Output the (X, Y) coordinate of the center of the cell containing the given text.  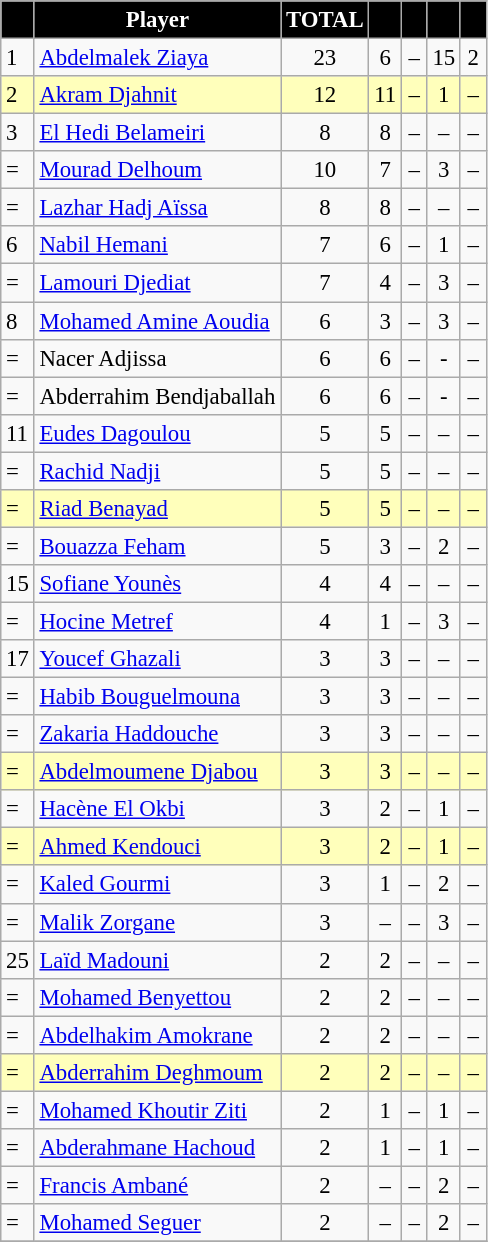
Hocine Metref (158, 621)
Nacer Adjissa (158, 358)
Laïd Madouni (158, 960)
Youcef Ghazali (158, 659)
Habib Bouguelmouna (158, 697)
Abderrahim Bendjaballah (158, 396)
Abdelmalek Ziaya (158, 58)
Mohamed Benyettou (158, 997)
Hacène El Okbi (158, 809)
Mohamed Seguer (158, 1223)
Eudes Dagoulou (158, 433)
Lamouri Djediat (158, 283)
Nabil Hemani (158, 245)
Mohamed Amine Aoudia (158, 321)
Mourad Delhoum (158, 170)
17 (18, 659)
Riad Benayad (158, 509)
Mohamed Khoutir Ziti (158, 1110)
Akram Djahnit (158, 95)
Abderahmane Hachoud (158, 1148)
Lazhar Hadj Aïssa (158, 208)
Ahmed Kendouci (158, 847)
Francis Ambané (158, 1185)
Sofiane Younès (158, 584)
Malik Zorgane (158, 922)
10 (325, 170)
El Hedi Belameiri (158, 133)
Kaled Gourmi (158, 885)
12 (325, 95)
Zakaria Haddouche (158, 734)
Player (158, 20)
23 (325, 58)
Rachid Nadji (158, 471)
Abderrahim Deghmoum (158, 1073)
Abdelhakim Amokrane (158, 1035)
Abdelmoumene Djabou (158, 772)
TOTAL (325, 20)
Bouazza Feham (158, 546)
25 (18, 960)
